Locate the cell with the specified text and output its (x, y) center coordinate. 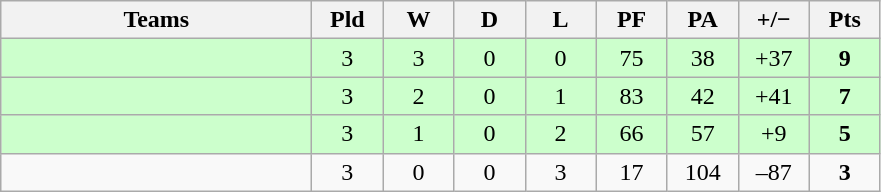
Pld (348, 20)
83 (632, 96)
57 (702, 134)
–87 (774, 172)
42 (702, 96)
66 (632, 134)
75 (632, 58)
9 (844, 58)
+37 (774, 58)
PA (702, 20)
W (418, 20)
38 (702, 58)
PF (632, 20)
D (490, 20)
Teams (156, 20)
5 (844, 134)
Pts (844, 20)
+9 (774, 134)
L (560, 20)
+41 (774, 96)
7 (844, 96)
17 (632, 172)
104 (702, 172)
+/− (774, 20)
